Locate the cell with the specified text and output its (x, y) center coordinate. 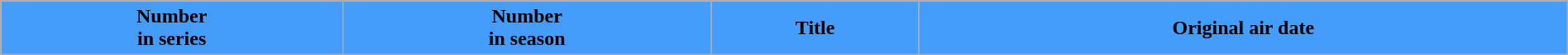
Numberin series (172, 28)
Original air date (1243, 28)
Title (815, 28)
Numberin season (526, 28)
